Capture the cell that displays the provided text and extract its (X, Y) central coordinate. 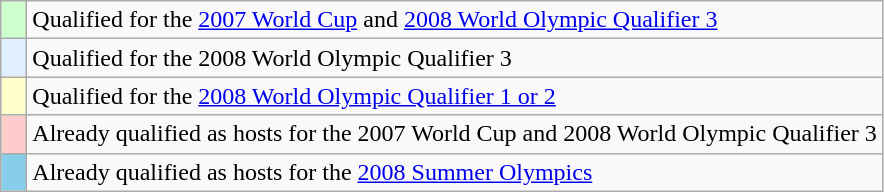
Qualified for the 2007 World Cup and 2008 World Olympic Qualifier 3 (454, 20)
Qualified for the 2008 World Olympic Qualifier 1 or 2 (454, 96)
Already qualified as hosts for the 2007 World Cup and 2008 World Olympic Qualifier 3 (454, 134)
Already qualified as hosts for the 2008 Summer Olympics (454, 172)
Qualified for the 2008 World Olympic Qualifier 3 (454, 58)
